Pinpoint the cell where the given text exists, returning its [x, y] midpoint coordinate. 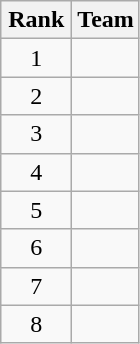
4 [36, 172]
8 [36, 324]
7 [36, 286]
1 [36, 58]
6 [36, 248]
Rank [36, 20]
5 [36, 210]
3 [36, 134]
Team [106, 20]
2 [36, 96]
